Provide the (X, Y) coordinate of the cell's center where the given text is located.  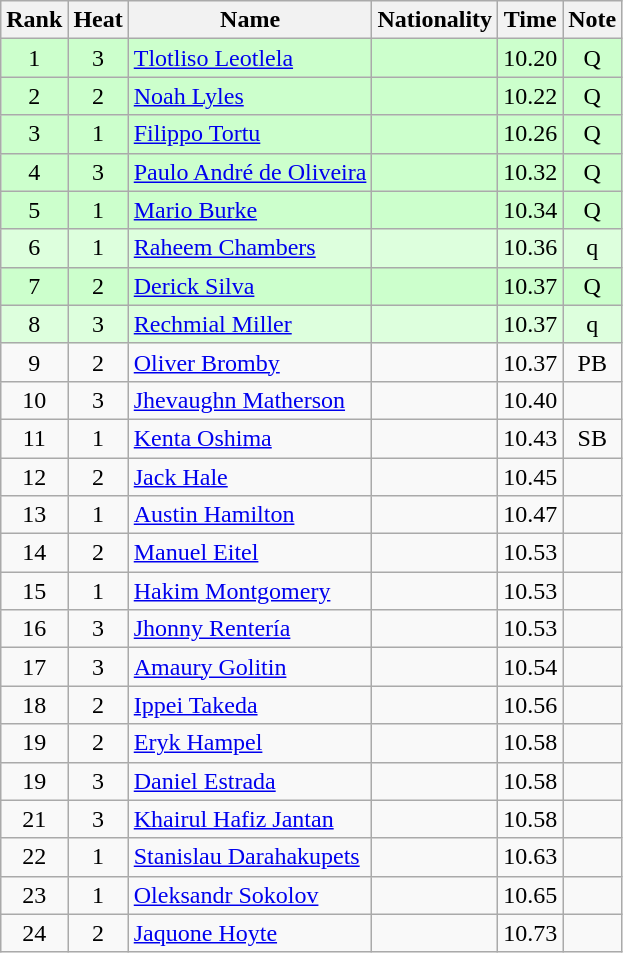
10.73 (530, 933)
Jack Hale (250, 477)
5 (34, 210)
PB (592, 362)
Khairul Hafiz Jantan (250, 819)
17 (34, 667)
Note (592, 20)
Heat (98, 20)
10.32 (530, 172)
10.56 (530, 705)
11 (34, 438)
SB (592, 438)
15 (34, 591)
Mario Burke (250, 210)
23 (34, 895)
4 (34, 172)
6 (34, 248)
Amaury Golitin (250, 667)
10.63 (530, 857)
12 (34, 477)
9 (34, 362)
Filippo Tortu (250, 134)
10.20 (530, 58)
10.34 (530, 210)
Time (530, 20)
10.43 (530, 438)
Stanislau Darahakupets (250, 857)
10.47 (530, 515)
10.36 (530, 248)
7 (34, 286)
13 (34, 515)
Ippei Takeda (250, 705)
Kenta Oshima (250, 438)
Name (250, 20)
24 (34, 933)
Rank (34, 20)
Jaquone Hoyte (250, 933)
Noah Lyles (250, 96)
Austin Hamilton (250, 515)
10.22 (530, 96)
Derick Silva (250, 286)
Hakim Montgomery (250, 591)
22 (34, 857)
Eryk Hampel (250, 743)
14 (34, 553)
10.54 (530, 667)
10.45 (530, 477)
Daniel Estrada (250, 781)
16 (34, 629)
Raheem Chambers (250, 248)
Nationality (435, 20)
10.40 (530, 400)
10.65 (530, 895)
Paulo André de Oliveira (250, 172)
18 (34, 705)
Oliver Bromby (250, 362)
21 (34, 819)
Rechmial Miller (250, 324)
Tlotliso Leotlela (250, 58)
10.26 (530, 134)
8 (34, 324)
10 (34, 400)
Oleksandr Sokolov (250, 895)
Manuel Eitel (250, 553)
Jhonny Rentería (250, 629)
Jhevaughn Matherson (250, 400)
